Determine the (X, Y) coordinate at the center of the cell enclosing the given text.  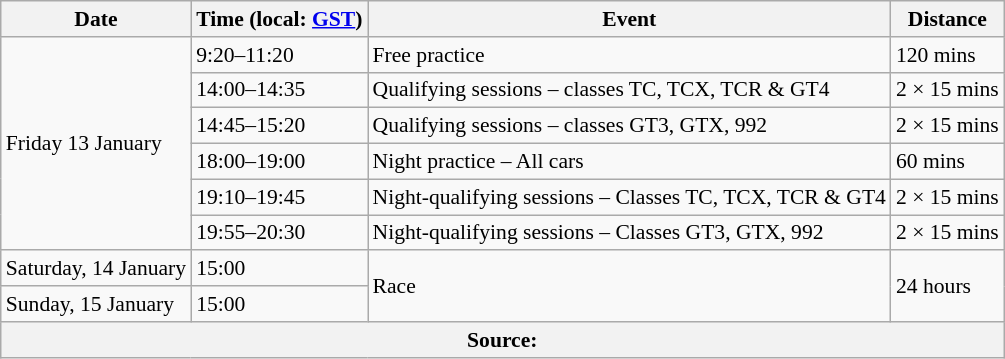
Night-qualifying sessions – Classes GT3, GTX, 992 (630, 233)
Night-qualifying sessions – Classes TC, TCX, TCR & GT4 (630, 197)
Night practice – All cars (630, 162)
Sunday, 15 January (96, 304)
14:00–14:35 (279, 90)
Free practice (630, 55)
Date (96, 19)
Qualifying sessions – classes TC, TCX, TCR & GT4 (630, 90)
Race (630, 286)
120 mins (948, 55)
Event (630, 19)
Time (local: GST) (279, 19)
24 hours (948, 286)
Saturday, 14 January (96, 269)
14:45–15:20 (279, 126)
Source: (502, 340)
Distance (948, 19)
Qualifying sessions – classes GT3, GTX, 992 (630, 126)
19:10–19:45 (279, 197)
9:20–11:20 (279, 55)
18:00–19:00 (279, 162)
19:55–20:30 (279, 233)
Friday 13 January (96, 144)
60 mins (948, 162)
